Capture the cell that displays the provided text and extract its (x, y) central coordinate. 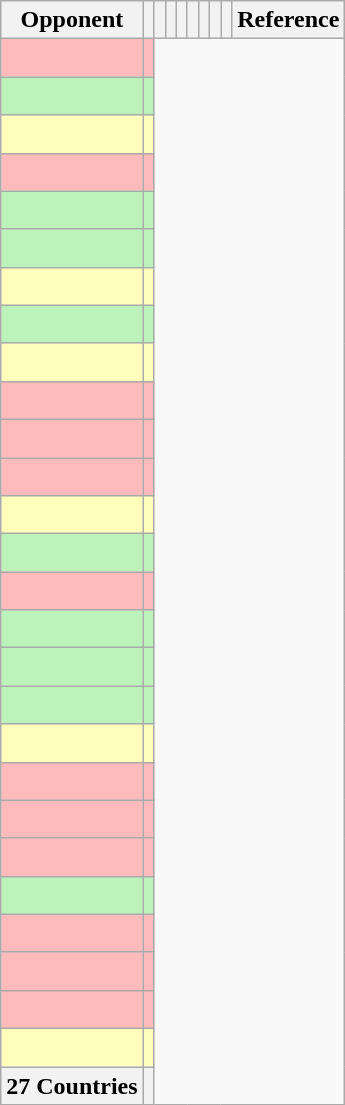
Reference (288, 20)
Opponent (72, 20)
27 Countries (72, 1085)
